Detect which cell encompasses the target text, then output its [x, y] center coordinate. 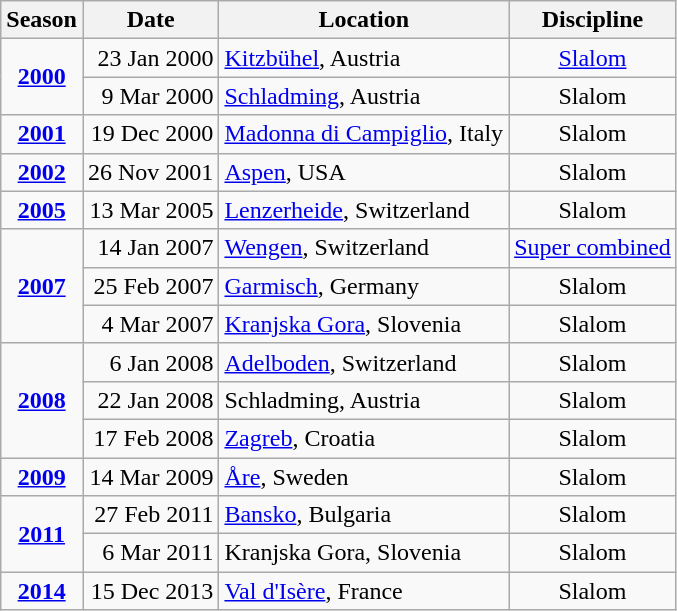
14 Mar 2009 [150, 477]
6 Jan 2008 [150, 362]
2001 [42, 134]
Madonna di Campiglio, Italy [364, 134]
26 Nov 2001 [150, 172]
13 Mar 2005 [150, 210]
Season [42, 20]
Aspen, USA [364, 172]
Lenzerheide, Switzerland [364, 210]
Bansko, Bulgaria [364, 515]
Adelboden, Switzerland [364, 362]
19 Dec 2000 [150, 134]
2008 [42, 400]
Åre, Sweden [364, 477]
2007 [42, 286]
Zagreb, Croatia [364, 438]
Wengen, Switzerland [364, 248]
14 Jan 2007 [150, 248]
Discipline [593, 20]
23 Jan 2000 [150, 58]
Kitzbühel, Austria [364, 58]
17 Feb 2008 [150, 438]
Date [150, 20]
2014 [42, 591]
2002 [42, 172]
2009 [42, 477]
6 Mar 2011 [150, 553]
22 Jan 2008 [150, 400]
25 Feb 2007 [150, 286]
2005 [42, 210]
Garmisch, Germany [364, 286]
4 Mar 2007 [150, 324]
Val d'Isère, France [364, 591]
9 Mar 2000 [150, 96]
Super combined [593, 248]
15 Dec 2013 [150, 591]
2011 [42, 534]
Location [364, 20]
27 Feb 2011 [150, 515]
2000 [42, 77]
